For the text-containing cell, return its midpoint in (x, y) coordinate format. 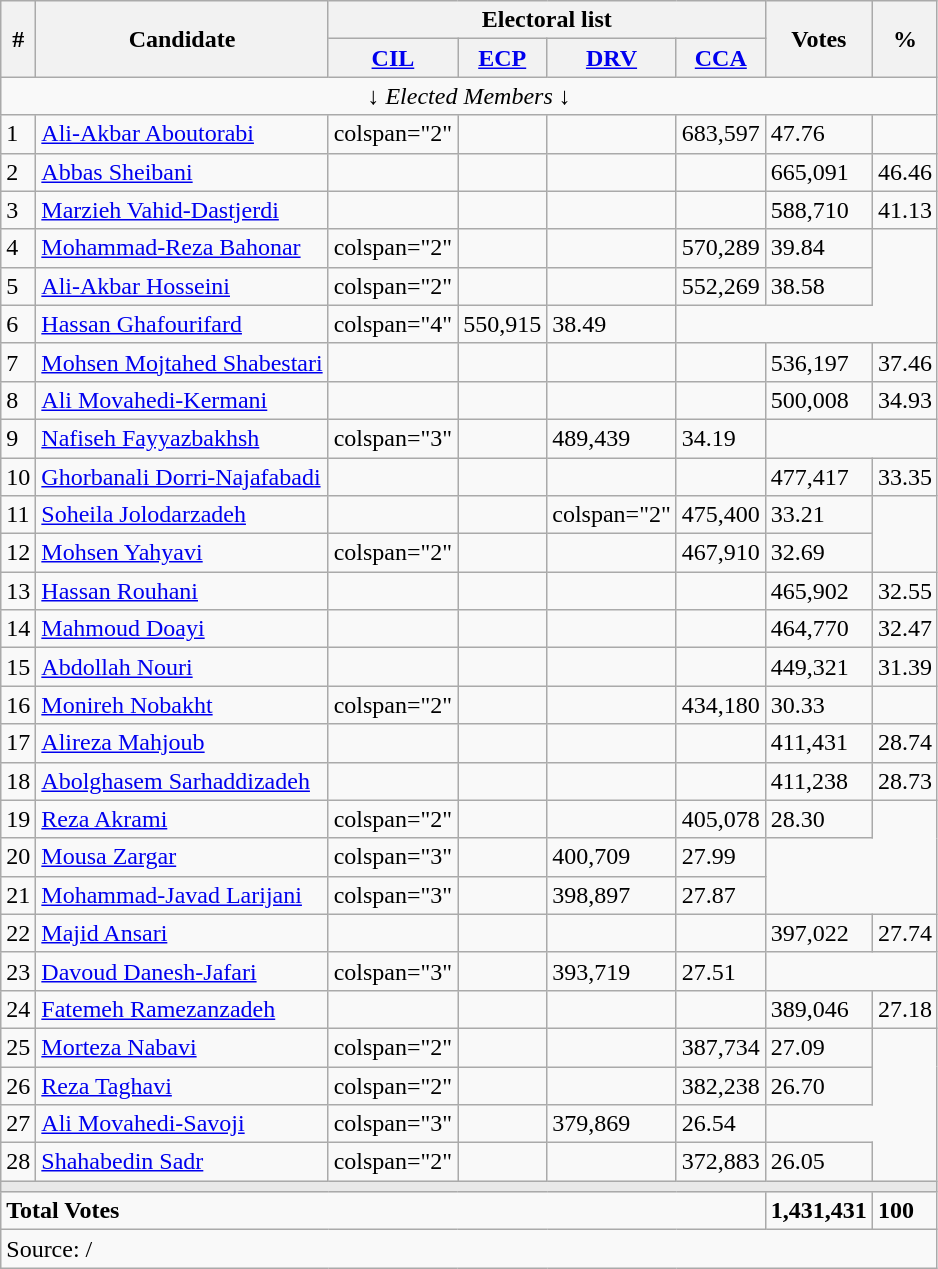
CIL (393, 58)
411,238 (818, 781)
28.30 (818, 819)
Source: / (470, 1249)
389,046 (818, 1009)
Electoral list (546, 20)
5 (18, 286)
Alireza Mahjoub (182, 743)
27.74 (904, 933)
Abbas Sheibani (182, 172)
28.74 (904, 743)
18 (18, 781)
25 (18, 1047)
2 (18, 172)
Mahmoud Doayi (182, 629)
Hassan Ghafourifard (182, 324)
382,238 (720, 1085)
1,431,431 (818, 1211)
34.19 (720, 438)
32.55 (904, 591)
Nafiseh Fayyazbakhsh (182, 438)
552,269 (720, 286)
100 (904, 1211)
32.69 (818, 553)
387,734 (720, 1047)
475,400 (720, 515)
588,710 (818, 210)
11 (18, 515)
33.21 (818, 515)
Abdollah Nouri (182, 667)
Fatemeh Ramezanzadeh (182, 1009)
Mohsen Yahyavi (182, 553)
665,091 (818, 172)
26.70 (818, 1085)
Total Votes (384, 1211)
46.46 (904, 172)
16 (18, 705)
477,417 (818, 477)
17 (18, 743)
DRV (612, 58)
Shahabedin Sadr (182, 1162)
1 (18, 134)
7 (18, 362)
27 (18, 1124)
4 (18, 248)
Ghorbanali Dorri-Najafabadi (182, 477)
372,883 (720, 1162)
3 (18, 210)
393,719 (612, 971)
Hassan Rouhani (182, 591)
9 (18, 438)
465,902 (818, 591)
41.13 (904, 210)
37.46 (904, 362)
27.87 (720, 895)
34.93 (904, 400)
Ali Movahedi-Kermani (182, 400)
Davoud Danesh-Jafari (182, 971)
20 (18, 857)
405,078 (720, 819)
Monireh Nobakht (182, 705)
ECP (502, 58)
Majid Ansari (182, 933)
13 (18, 591)
449,321 (818, 667)
Reza Taghavi (182, 1085)
32.47 (904, 629)
570,289 (720, 248)
colspan="4" (393, 324)
Mohsen Mojtahed Shabestari (182, 362)
21 (18, 895)
434,180 (720, 705)
19 (18, 819)
Abolghasem Sarhaddizadeh (182, 781)
47.76 (818, 134)
550,915 (502, 324)
24 (18, 1009)
Ali-Akbar Aboutorabi (182, 134)
28.73 (904, 781)
30.33 (818, 705)
12 (18, 553)
467,910 (720, 553)
Marzieh Vahid-Dastjerdi (182, 210)
400,709 (612, 857)
Soheila Jolodarzadeh (182, 515)
Mohammad-Javad Larijani (182, 895)
10 (18, 477)
Ali-Akbar Hosseini (182, 286)
Candidate (182, 39)
23 (18, 971)
22 (18, 933)
38.58 (818, 286)
Ali Movahedi-Savoji (182, 1124)
411,431 (818, 743)
26 (18, 1085)
27.99 (720, 857)
8 (18, 400)
Mousa Zargar (182, 857)
489,439 (612, 438)
CCA (720, 58)
683,597 (720, 134)
↓ Elected Members ↓ (470, 96)
398,897 (612, 895)
464,770 (818, 629)
27.09 (818, 1047)
39.84 (818, 248)
26.05 (818, 1162)
Morteza Nabavi (182, 1047)
27.18 (904, 1009)
27.51 (720, 971)
31.39 (904, 667)
15 (18, 667)
536,197 (818, 362)
14 (18, 629)
26.54 (720, 1124)
38.49 (612, 324)
397,022 (818, 933)
% (904, 39)
6 (18, 324)
Mohammad-Reza Bahonar (182, 248)
500,008 (818, 400)
Reza Akrami (182, 819)
33.35 (904, 477)
# (18, 39)
28 (18, 1162)
379,869 (612, 1124)
Votes (818, 39)
